Return the [X, Y] coordinate for the center point of the cell that contains the specified text.  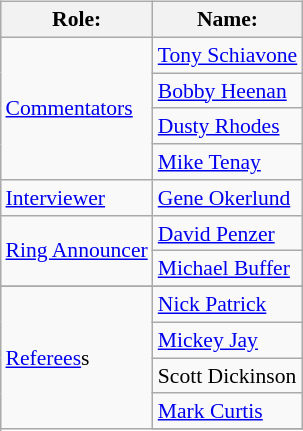
Ring Announcer [77, 250]
Scott Dickinson [228, 376]
Commentators [77, 108]
Name: [228, 20]
Tony Schiavone [228, 55]
Michael Buffer [228, 269]
Nick Patrick [228, 305]
Bobby Heenan [228, 91]
Gene Okerlund [228, 198]
Mike Tenay [228, 162]
Interviewer [77, 198]
Role: [77, 20]
Mark Curtis [228, 411]
Dusty Rhodes [228, 126]
David Penzer [228, 233]
Refereess [77, 358]
Mickey Jay [228, 340]
